Scan for the cell matching the given text and deliver its [x, y] coordinate at center. 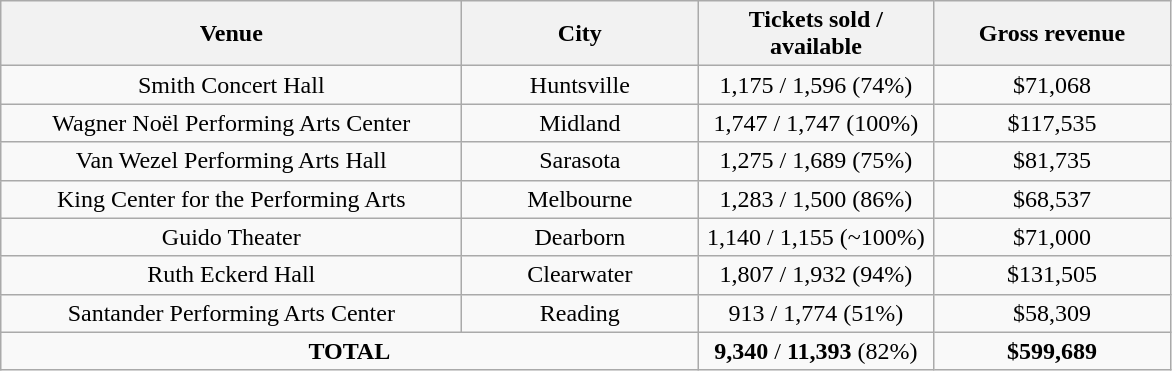
$117,535 [1052, 123]
Clearwater [580, 275]
1,283 / 1,500 (86%) [816, 199]
$599,689 [1052, 351]
Reading [580, 313]
City [580, 34]
1,140 / 1,155 (~100%) [816, 237]
Santander Performing Arts Center [232, 313]
Van Wezel Performing Arts Hall [232, 161]
1,175 / 1,596 (74%) [816, 85]
Melbourne [580, 199]
Dearborn [580, 237]
TOTAL [350, 351]
Smith Concert Hall [232, 85]
$58,309 [1052, 313]
9,340 / 11,393 (82%) [816, 351]
913 / 1,774 (51%) [816, 313]
Gross revenue [1052, 34]
Tickets sold / available [816, 34]
Huntsville [580, 85]
$71,000 [1052, 237]
1,747 / 1,747 (100%) [816, 123]
$68,537 [1052, 199]
$81,735 [1052, 161]
1,807 / 1,932 (94%) [816, 275]
King Center for the Performing Arts [232, 199]
Venue [232, 34]
Sarasota [580, 161]
$131,505 [1052, 275]
Guido Theater [232, 237]
1,275 / 1,689 (75%) [816, 161]
Wagner Noël Performing Arts Center [232, 123]
$71,068 [1052, 85]
Ruth Eckerd Hall [232, 275]
Midland [580, 123]
